Find where the given text appears and provide that cell's center as (x, y) coordinate. 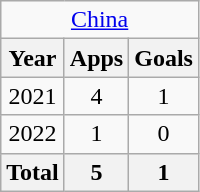
2021 (33, 96)
0 (164, 134)
Goals (164, 58)
Total (33, 172)
Apps (96, 58)
5 (96, 172)
Year (33, 58)
4 (96, 96)
China (100, 20)
2022 (33, 134)
